Pinpoint the cell where the given text exists, returning its (x, y) midpoint coordinate. 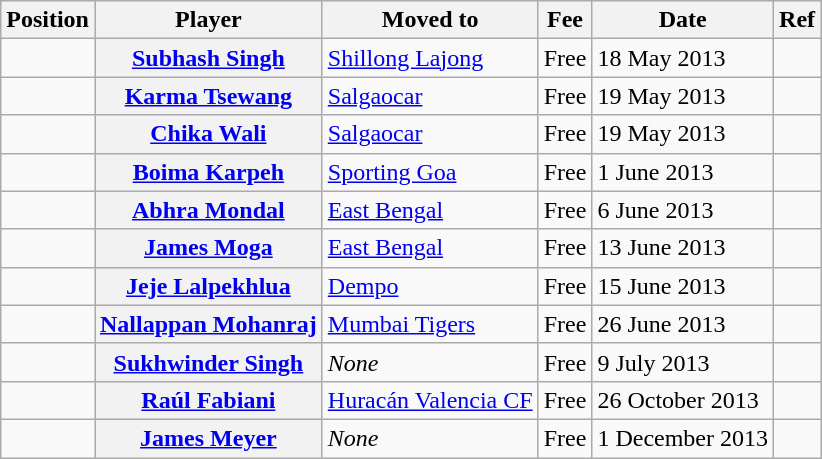
Huracán Valencia CF (430, 400)
Sukhwinder Singh (208, 362)
1 December 2013 (683, 438)
15 June 2013 (683, 286)
Jeje Lalpekhlua (208, 286)
Chika Wali (208, 134)
Moved to (430, 20)
Player (208, 20)
18 May 2013 (683, 58)
Abhra Mondal (208, 210)
Ref (798, 20)
26 June 2013 (683, 324)
James Moga (208, 248)
13 June 2013 (683, 248)
Subhash Singh (208, 58)
Boima Karpeh (208, 172)
Shillong Lajong (430, 58)
9 July 2013 (683, 362)
Date (683, 20)
Karma Tsewang (208, 96)
Sporting Goa (430, 172)
Raúl Fabiani (208, 400)
Position (48, 20)
Dempo (430, 286)
Nallappan Mohanraj (208, 324)
Mumbai Tigers (430, 324)
Fee (565, 20)
6 June 2013 (683, 210)
26 October 2013 (683, 400)
1 June 2013 (683, 172)
James Meyer (208, 438)
